Determine the (x, y) coordinate at the center of the cell enclosing the given text.  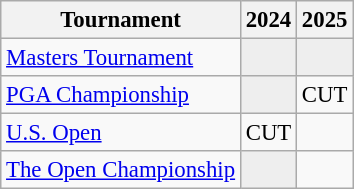
Masters Tournament (121, 58)
2025 (325, 20)
PGA Championship (121, 95)
Tournament (121, 20)
The Open Championship (121, 170)
2024 (268, 20)
U.S. Open (121, 133)
